Provide the (x, y) coordinate of the cell's center where the given text is located.  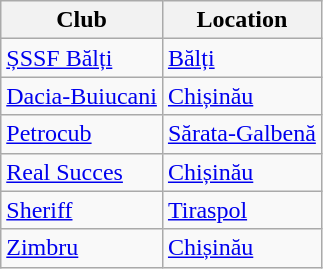
Tiraspol (242, 210)
Zimbru (82, 248)
ȘSSF Bălți (82, 58)
Dacia-Buiucani (82, 96)
Sărata-Galbenă (242, 134)
Bălți (242, 58)
Real Succes (82, 172)
Club (82, 20)
Location (242, 20)
Petrocub (82, 134)
Sheriff (82, 210)
